Pinpoint the cell where the given text exists, returning its [X, Y] midpoint coordinate. 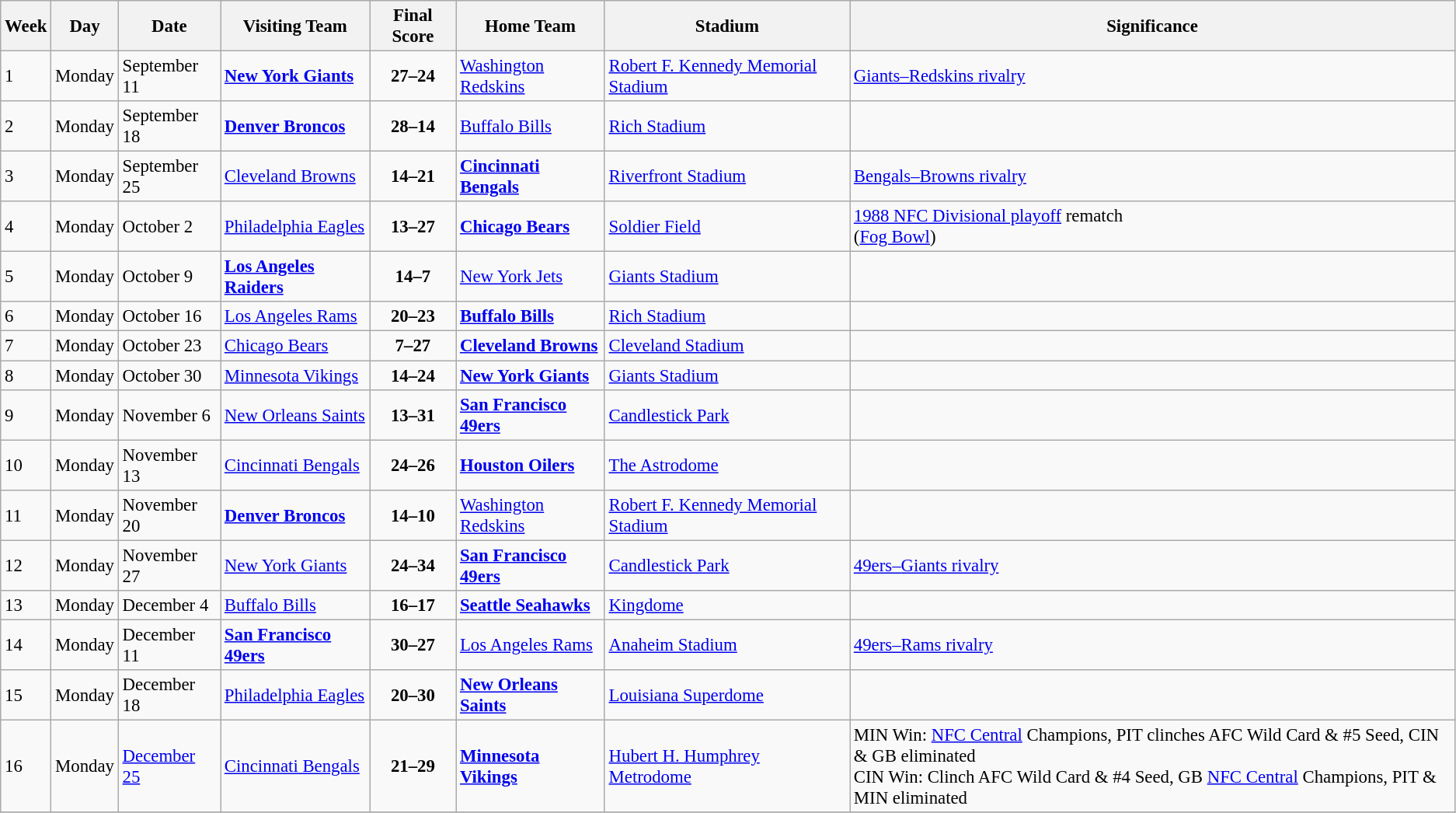
New York Jets [531, 277]
4 [26, 227]
September 11 [169, 76]
Seattle Seahawks [531, 605]
14–24 [413, 375]
October 30 [169, 375]
November 13 [169, 465]
Stadium [727, 26]
Day [85, 26]
Kingdome [727, 605]
7 [26, 346]
December 25 [169, 766]
20–30 [413, 695]
28–14 [413, 126]
30–27 [413, 645]
September 25 [169, 177]
1 [26, 76]
Cleveland Stadium [727, 346]
Final Score [413, 26]
Bengals–Browns rivalry [1153, 177]
8 [26, 375]
13–27 [413, 227]
9 [26, 415]
7–27 [413, 346]
Date [169, 26]
October 23 [169, 346]
Hubert H. Humphrey Metrodome [727, 766]
The Astrodome [727, 465]
14–7 [413, 277]
1988 NFC Divisional playoff rematch(Fog Bowl) [1153, 227]
2 [26, 126]
14 [26, 645]
3 [26, 177]
Anaheim Stadium [727, 645]
December 18 [169, 695]
6 [26, 316]
27–24 [413, 76]
24–26 [413, 465]
16 [26, 766]
14–10 [413, 515]
Home Team [531, 26]
Giants–Redskins rivalry [1153, 76]
Significance [1153, 26]
September 18 [169, 126]
49ers–Rams rivalry [1153, 645]
Week [26, 26]
October 9 [169, 277]
12 [26, 566]
October 2 [169, 227]
49ers–Giants rivalry [1153, 566]
13–31 [413, 415]
15 [26, 695]
11 [26, 515]
November 6 [169, 415]
Visiting Team [295, 26]
20–23 [413, 316]
13 [26, 605]
Louisiana Superdome [727, 695]
October 16 [169, 316]
November 27 [169, 566]
November 20 [169, 515]
Los Angeles Raiders [295, 277]
5 [26, 277]
24–34 [413, 566]
21–29 [413, 766]
December 4 [169, 605]
10 [26, 465]
December 11 [169, 645]
Riverfront Stadium [727, 177]
Soldier Field [727, 227]
14–21 [413, 177]
Houston Oilers [531, 465]
16–17 [413, 605]
